Extract the [x, y] coordinate from the center of the cell holding the provided text.  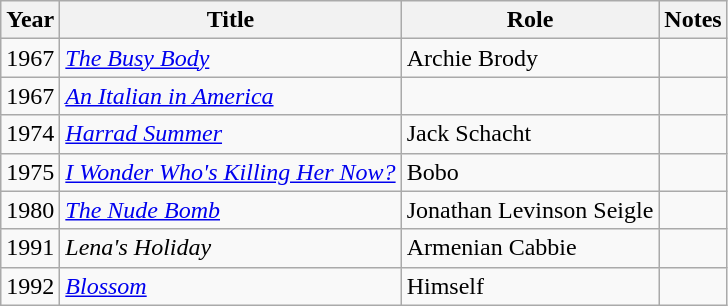
The Busy Body [230, 58]
Archie Brody [530, 58]
Notes [693, 20]
Blossom [230, 286]
1975 [30, 172]
Jack Schacht [530, 134]
1992 [30, 286]
Jonathan Levinson Seigle [530, 210]
An Italian in America [230, 96]
Himself [530, 286]
Year [30, 20]
1991 [30, 248]
1974 [30, 134]
Armenian Cabbie [530, 248]
Harrad Summer [230, 134]
I Wonder Who's Killing Her Now? [230, 172]
Bobo [530, 172]
Lena's Holiday [230, 248]
Role [530, 20]
Title [230, 20]
The Nude Bomb [230, 210]
1980 [30, 210]
